Locate the cell with the specified text and output its (x, y) center coordinate. 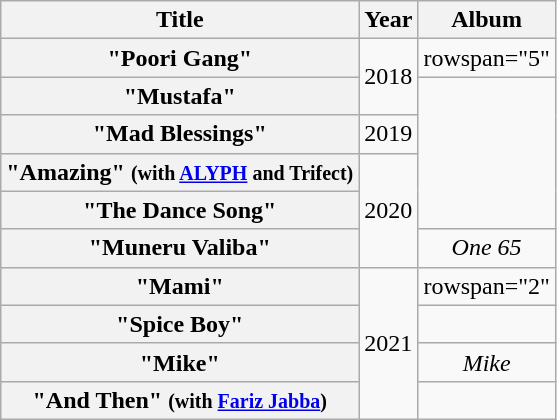
"Muneru Valiba" (180, 248)
"The Dance Song" (180, 210)
Album (487, 20)
rowspan="2" (487, 286)
Year (388, 20)
"Mad Blessings" (180, 134)
Title (180, 20)
"Poori Gang" (180, 58)
"Mike" (180, 362)
"Amazing" (with ALYPH and Trifect) (180, 172)
2020 (388, 210)
2021 (388, 343)
"Mami" (180, 286)
One 65 (487, 248)
Mike (487, 362)
rowspan="5" (487, 58)
"Mustafa" (180, 96)
2019 (388, 134)
2018 (388, 77)
"Spice Boy" (180, 324)
"And Then" (with Fariz Jabba) (180, 400)
